For the text-containing cell, return its midpoint in [X, Y] coordinate format. 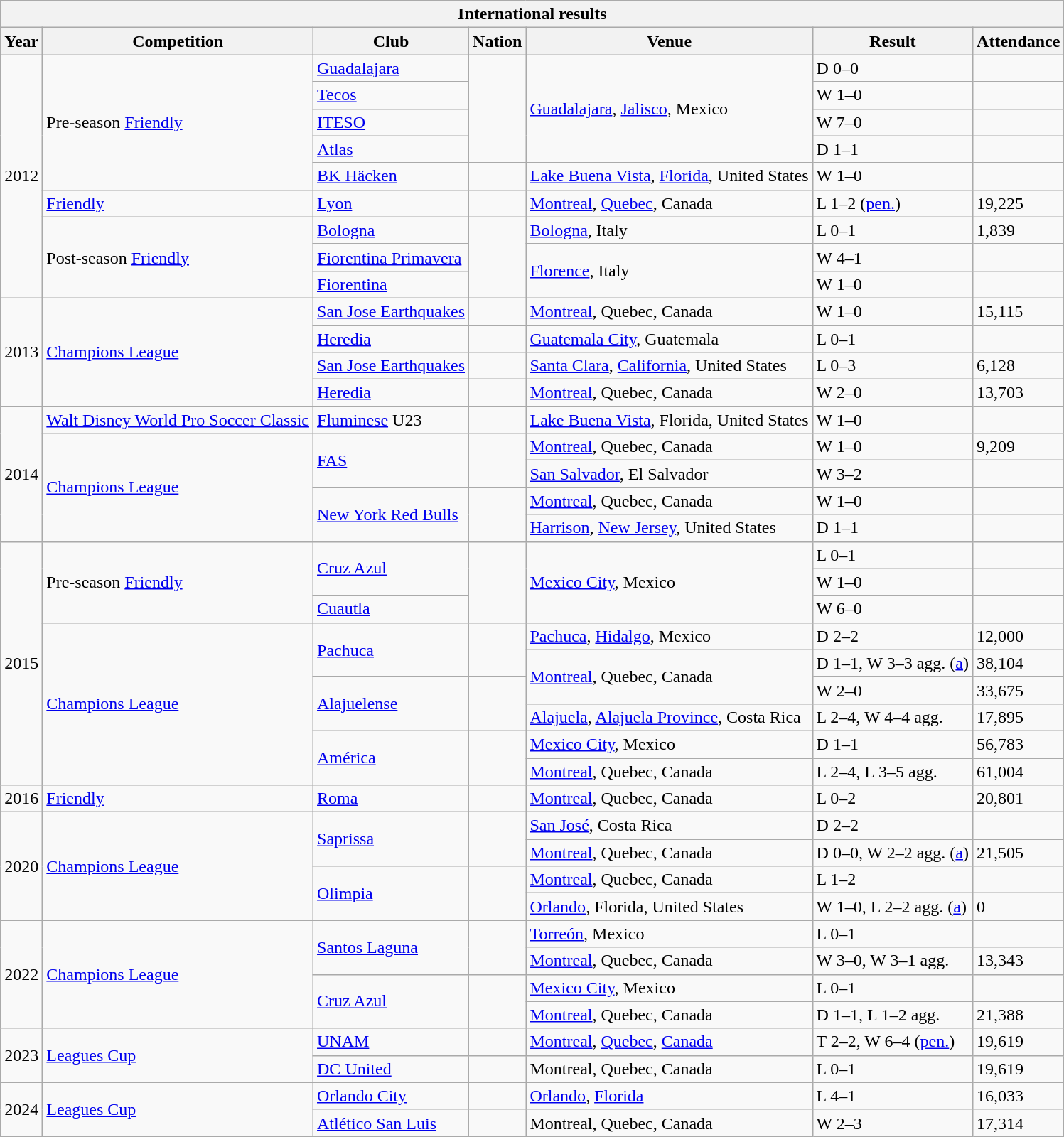
Bologna, Italy [670, 230]
D 1–1, W 3–3 agg. (a) [893, 663]
Santos Laguna [391, 947]
San Salvador, El Salvador [670, 474]
W 4–1 [893, 257]
International results [532, 14]
21,388 [1019, 1015]
W 2–3 [893, 1123]
Pachuca [391, 650]
Orlando City [391, 1096]
2023 [21, 1055]
6,128 [1019, 366]
Santa Clara, California, United States [670, 366]
13,343 [1019, 961]
17,314 [1019, 1123]
New York Red Bulls [391, 514]
2020 [21, 866]
T 2–2, W 6–4 (pen.) [893, 1042]
Tecos [391, 95]
12,000 [1019, 636]
L 2–4, W 4–4 agg. [893, 717]
38,104 [1019, 663]
Nation [498, 41]
2024 [21, 1109]
2016 [21, 799]
Attendance [1019, 41]
W 3–2 [893, 474]
17,895 [1019, 717]
Bologna [391, 230]
W 7–0 [893, 122]
Club [391, 41]
América [391, 758]
0 [1019, 907]
Torreón, Mexico [670, 934]
L 0–3 [893, 366]
FAS [391, 460]
Orlando, Florida [670, 1096]
Atlético San Luis [391, 1123]
Guatemala City, Guatemala [670, 339]
2013 [21, 352]
19,225 [1019, 203]
9,209 [1019, 447]
L 2–4, L 3–5 agg. [893, 771]
Fiorentina [391, 284]
W 3–0, W 3–1 agg. [893, 961]
Venue [670, 41]
Atlas [391, 149]
Roma [391, 799]
San José, Costa Rica [670, 826]
16,033 [1019, 1096]
2022 [21, 974]
Olimpia [391, 893]
Pachuca, Hidalgo, Mexico [670, 636]
W 6–0 [893, 609]
DC United [391, 1069]
Lyon [391, 203]
D 0–0, W 2–2 agg. (a) [893, 853]
D 0–0 [893, 68]
33,675 [1019, 690]
61,004 [1019, 771]
L 4–1 [893, 1096]
Fluminese U23 [391, 420]
L 1–2 (pen.) [893, 203]
Alajuelense [391, 704]
21,505 [1019, 853]
Cuautla [391, 609]
UNAM [391, 1042]
W 1–0, L 2–2 agg. (a) [893, 907]
Fiorentina Primavera [391, 257]
13,703 [1019, 393]
Alajuela, Alajuela Province, Costa Rica [670, 717]
ITESO [391, 122]
Walt Disney World Pro Soccer Classic [178, 420]
Orlando, Florida, United States [670, 907]
2015 [21, 664]
Saprissa [391, 839]
L 0–2 [893, 799]
Guadalajara, Jalisco, Mexico [670, 109]
Post-season Friendly [178, 257]
2014 [21, 474]
Year [21, 41]
BK Häcken [391, 176]
Harrison, New Jersey, United States [670, 528]
56,783 [1019, 744]
1,839 [1019, 230]
Guadalajara [391, 68]
2012 [21, 176]
D 1–1, L 1–2 agg. [893, 1015]
15,115 [1019, 311]
L 1–2 [893, 880]
20,801 [1019, 799]
Result [893, 41]
Florence, Italy [670, 271]
Competition [178, 41]
